From the cell containing the given text, extract its center point as [X, Y] coordinate. 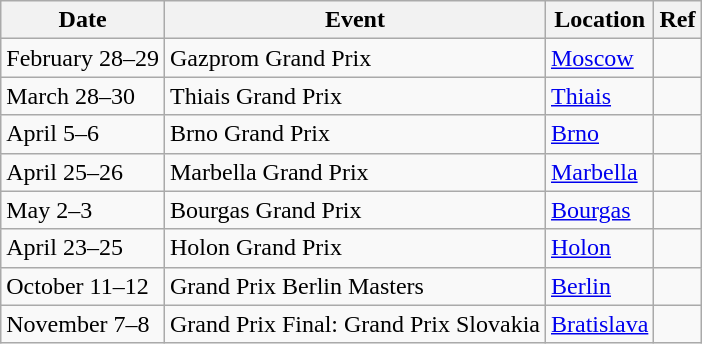
Date [83, 20]
Holon [599, 248]
April 25–26 [83, 172]
Holon Grand Prix [354, 248]
Bratislava [599, 324]
March 28–30 [83, 96]
Moscow [599, 58]
Thiais Grand Prix [354, 96]
April 5–6 [83, 134]
April 23–25 [83, 248]
November 7–8 [83, 324]
Ref [678, 20]
Brno [599, 134]
October 11–12 [83, 286]
Bourgas Grand Prix [354, 210]
Thiais [599, 96]
February 28–29 [83, 58]
Grand Prix Berlin Masters [354, 286]
Bourgas [599, 210]
Location [599, 20]
Brno Grand Prix [354, 134]
Marbella Grand Prix [354, 172]
Event [354, 20]
Gazprom Grand Prix [354, 58]
Marbella [599, 172]
Berlin [599, 286]
Grand Prix Final: Grand Prix Slovakia [354, 324]
May 2–3 [83, 210]
